Extract the [X, Y] coordinate from the center of the cell holding the provided text.  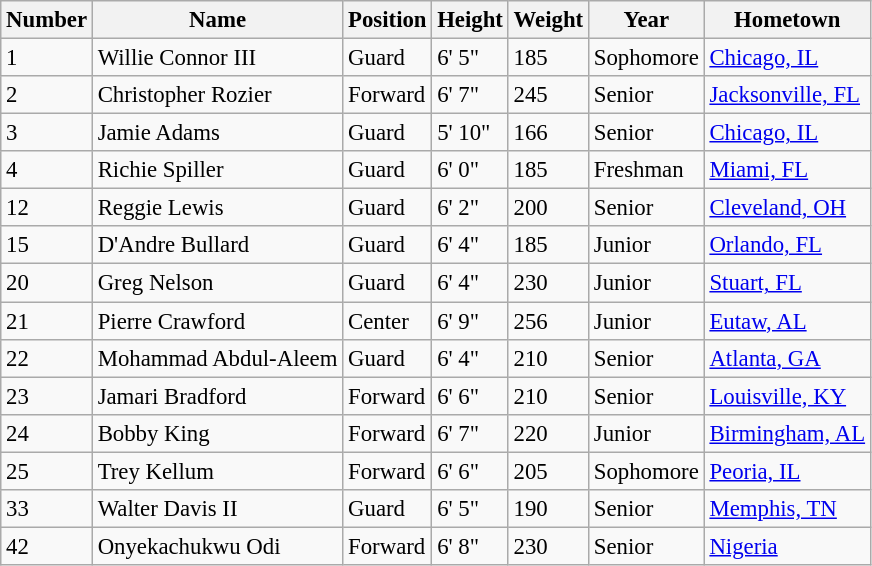
D'Andre Bullard [217, 245]
256 [548, 321]
Greg Nelson [217, 283]
220 [548, 433]
Cleveland, OH [787, 208]
Richie Spiller [217, 170]
Onyekachukwu Odi [217, 546]
15 [47, 245]
Number [47, 20]
Hometown [787, 20]
6' 8" [470, 546]
166 [548, 133]
42 [47, 546]
Year [646, 20]
2 [47, 95]
6' 2" [470, 208]
Birmingham, AL [787, 433]
190 [548, 509]
Christopher Rozier [217, 95]
Pierre Crawford [217, 321]
Weight [548, 20]
Jamie Adams [217, 133]
Center [388, 321]
Atlanta, GA [787, 358]
Orlando, FL [787, 245]
Louisville, KY [787, 396]
24 [47, 433]
Bobby King [217, 433]
205 [548, 471]
4 [47, 170]
Miami, FL [787, 170]
6' 0" [470, 170]
Mohammad Abdul-Aleem [217, 358]
245 [548, 95]
Height [470, 20]
25 [47, 471]
6' 9" [470, 321]
22 [47, 358]
5' 10" [470, 133]
Stuart, FL [787, 283]
21 [47, 321]
Eutaw, AL [787, 321]
12 [47, 208]
23 [47, 396]
33 [47, 509]
Jacksonville, FL [787, 95]
1 [47, 58]
Jamari Bradford [217, 396]
3 [47, 133]
Name [217, 20]
Peoria, IL [787, 471]
Position [388, 20]
200 [548, 208]
Reggie Lewis [217, 208]
Freshman [646, 170]
Nigeria [787, 546]
20 [47, 283]
Walter Davis II [217, 509]
Trey Kellum [217, 471]
Willie Connor III [217, 58]
Memphis, TN [787, 509]
